For the text-containing cell, return its midpoint in (X, Y) coordinate format. 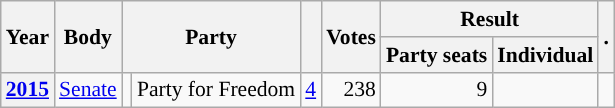
Senate (88, 90)
Votes (351, 36)
238 (351, 90)
Party for Freedom (216, 90)
Party seats (436, 55)
Individual (545, 55)
Year (28, 36)
Result (490, 19)
Party (212, 36)
2015 (28, 90)
9 (436, 90)
4 (310, 90)
. (606, 36)
Body (88, 36)
